Detect which cell encompasses the target text, then output its [x, y] center coordinate. 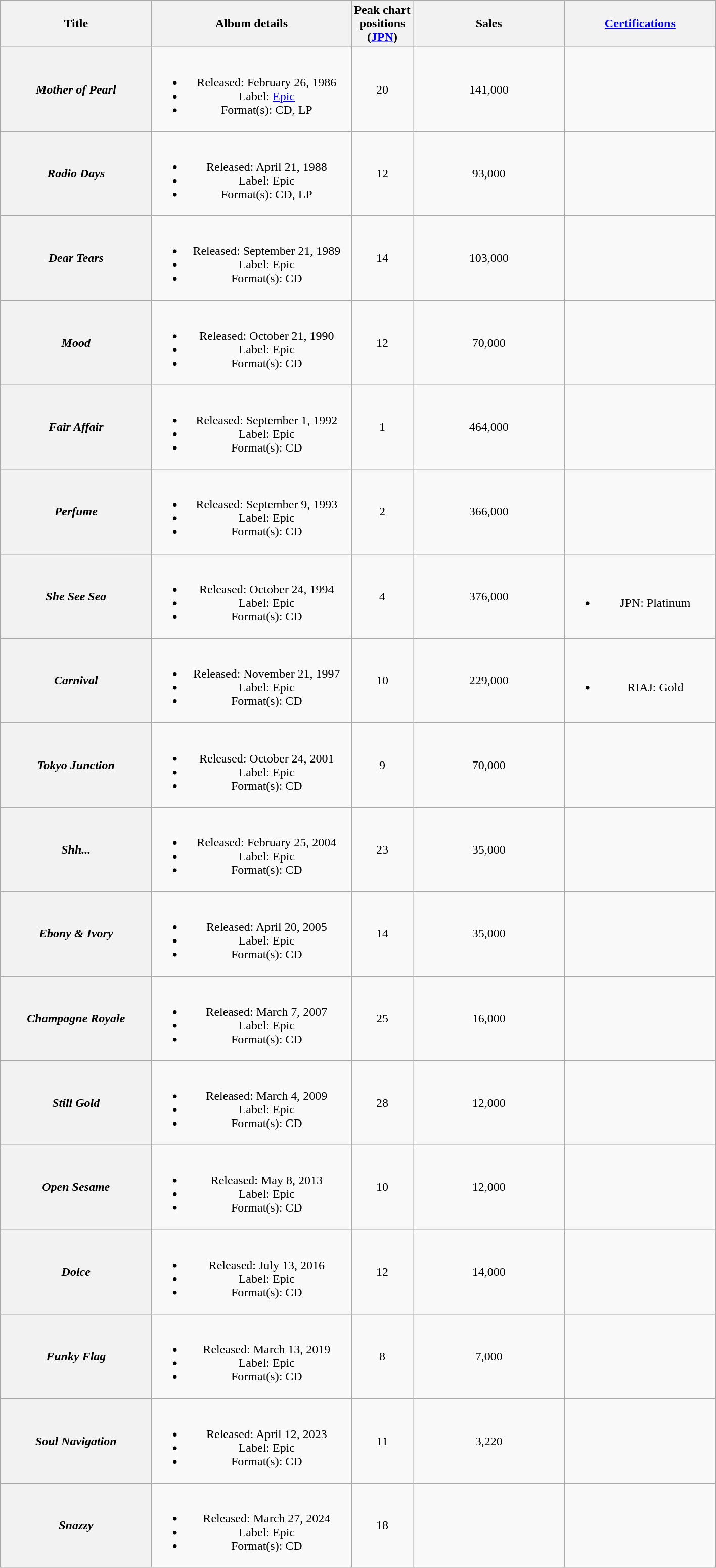
11 [382, 1441]
Released: September 21, 1989Label: EpicFormat(s): CD [252, 258]
1 [382, 427]
Released: March 27, 2024Label: EpicFormat(s): CD [252, 1525]
Released: April 21, 1988Label: EpicFormat(s): CD, LP [252, 174]
14,000 [488, 1272]
4 [382, 596]
18 [382, 1525]
Title [76, 24]
25 [382, 1018]
93,000 [488, 174]
Released: April 20, 2005Label: EpicFormat(s): CD [252, 933]
Released: September 9, 1993Label: EpicFormat(s): CD [252, 512]
Sales [488, 24]
9 [382, 765]
Dear Tears [76, 258]
Released: July 13, 2016Label: EpicFormat(s): CD [252, 1272]
Ebony & Ivory [76, 933]
Released: October 24, 2001Label: EpicFormat(s): CD [252, 765]
Peak chartpositions(JPN) [382, 24]
Champagne Royale [76, 1018]
Funky Flag [76, 1356]
She See Sea [76, 596]
Dolce [76, 1272]
Released: March 4, 2009Label: EpicFormat(s): CD [252, 1103]
Released: April 12, 2023Label: EpicFormat(s): CD [252, 1441]
Released: October 21, 1990Label: EpicFormat(s): CD [252, 343]
366,000 [488, 512]
RIAJ: Gold [640, 681]
Released: May 8, 2013Label: EpicFormat(s): CD [252, 1187]
8 [382, 1356]
16,000 [488, 1018]
Open Sesame [76, 1187]
23 [382, 849]
20 [382, 89]
141,000 [488, 89]
Certifications [640, 24]
Radio Days [76, 174]
Mood [76, 343]
JPN: Platinum [640, 596]
Soul Navigation [76, 1441]
Tokyo Junction [76, 765]
Released: February 26, 1986Label: EpicFormat(s): CD, LP [252, 89]
7,000 [488, 1356]
Still Gold [76, 1103]
Released: September 1, 1992Label: EpicFormat(s): CD [252, 427]
Released: February 25, 2004Label: EpicFormat(s): CD [252, 849]
229,000 [488, 681]
Fair Affair [76, 427]
464,000 [488, 427]
Carnival [76, 681]
Released: March 13, 2019Label: EpicFormat(s): CD [252, 1356]
Shh... [76, 849]
3,220 [488, 1441]
103,000 [488, 258]
Snazzy [76, 1525]
Album details [252, 24]
Mother of Pearl [76, 89]
376,000 [488, 596]
Released: November 21, 1997Label: EpicFormat(s): CD [252, 681]
Perfume [76, 512]
2 [382, 512]
Released: March 7, 2007Label: EpicFormat(s): CD [252, 1018]
28 [382, 1103]
Released: October 24, 1994Label: EpicFormat(s): CD [252, 596]
